Return (X, Y) of the center of cell containing provided text 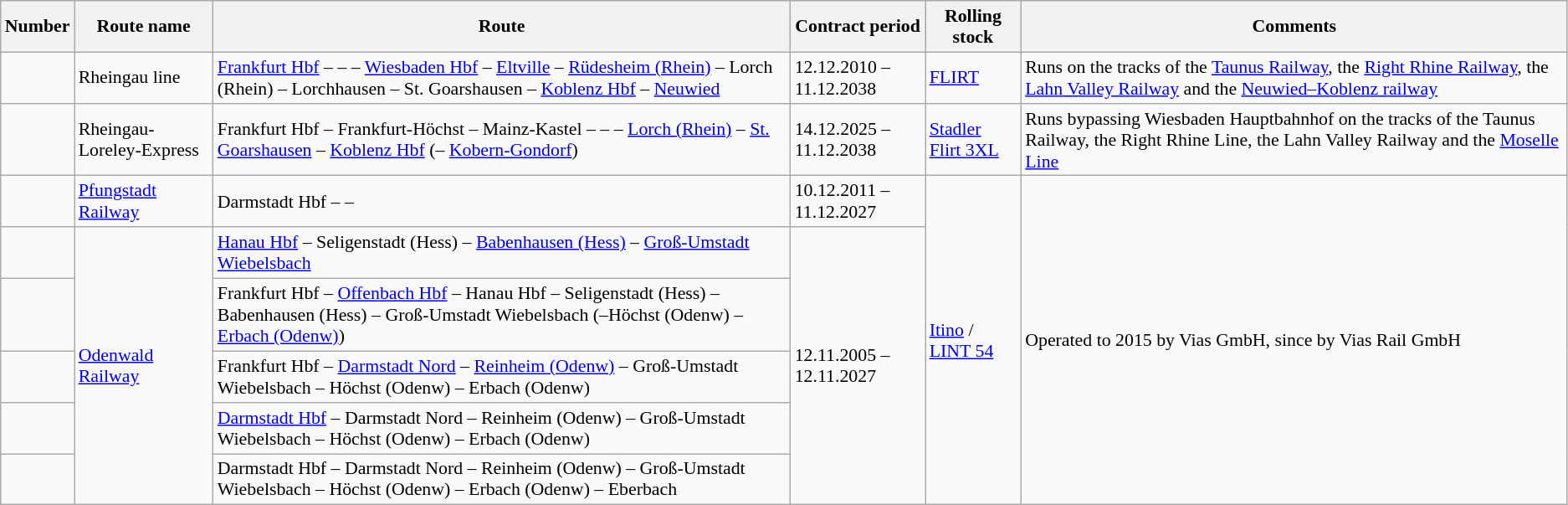
14.12.2025 – 11.12.2038 (858, 139)
Stadler Flirt 3XL (974, 139)
Frankfurt Hbf – Offenbach Hbf – Hanau Hbf – Seligenstadt (Hess) – Babenhausen (Hess) – Groß-Umstadt Wiebelsbach (–Höchst (Odenw) – Erbach (Odenw)) (502, 315)
Darmstadt Hbf – – (502, 201)
Frankfurt Hbf – Frankfurt-Höchst – Mainz-Kastel – – – Lorch (Rhein) – St. Goarshausen – Koblenz Hbf (– Kobern-Gondorf) (502, 139)
Route (502, 25)
Comments (1294, 25)
Number (38, 25)
12.12.2010 – 11.12.2038 (858, 77)
Runs bypassing Wiesbaden Hauptbahnhof on the tracks of the Taunus Railway, the Right Rhine Line, the Lahn Valley Railway and the Moselle Line (1294, 139)
10.12.2011 – 11.12.2027 (858, 201)
Operated to 2015 by Vias GmbH, since by Vias Rail GmbH (1294, 340)
Rolling stock (974, 25)
Frankfurt Hbf – – – Wiesbaden Hbf – Eltville – Rüdesheim (Rhein) – Lorch (Rhein) – Lorchhausen – St. Goarshausen – Koblenz Hbf – Neuwied (502, 77)
Pfungstadt Railway (144, 201)
Itino / LINT 54 (974, 340)
Rheingau line (144, 77)
Odenwald Railway (144, 366)
Frankfurt Hbf – Darmstadt Nord – Reinheim (Odenw) – Groß-Umstadt Wiebelsbach – Höchst (Odenw) – Erbach (Odenw) (502, 377)
12.11.2005 – 12.11.2027 (858, 366)
FLIRT (974, 77)
Route name (144, 25)
Rheingau-Loreley-Express (144, 139)
Darmstadt Hbf – Darmstadt Nord – Reinheim (Odenw) – Groß-Umstadt Wiebelsbach – Höchst (Odenw) – Erbach (Odenw) – Eberbach (502, 479)
Runs on the tracks of the Taunus Railway, the Right Rhine Railway, the Lahn Valley Railway and the Neuwied–Koblenz railway (1294, 77)
Hanau Hbf – Seligenstadt (Hess) – Babenhausen (Hess) – Groß-Umstadt Wiebelsbach (502, 253)
Darmstadt Hbf – Darmstadt Nord – Reinheim (Odenw) – Groß-Umstadt Wiebelsbach – Höchst (Odenw) – Erbach (Odenw) (502, 427)
Contract period (858, 25)
